From the cell containing the given text, extract its center point as [X, Y] coordinate. 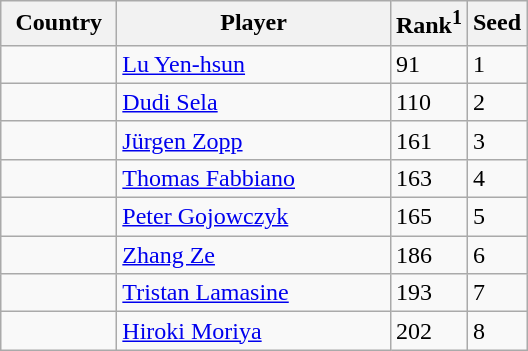
2 [496, 102]
Rank1 [428, 24]
Player [254, 24]
202 [428, 331]
Hiroki Moriya [254, 331]
Peter Gojowczyk [254, 217]
1 [496, 64]
Zhang Ze [254, 255]
Thomas Fabbiano [254, 178]
6 [496, 255]
Country [59, 24]
91 [428, 64]
Seed [496, 24]
Jürgen Zopp [254, 140]
4 [496, 178]
5 [496, 217]
193 [428, 293]
8 [496, 331]
163 [428, 178]
7 [496, 293]
165 [428, 217]
Dudi Sela [254, 102]
110 [428, 102]
161 [428, 140]
Lu Yen-hsun [254, 64]
186 [428, 255]
Tristan Lamasine [254, 293]
3 [496, 140]
